Provide the (x, y) coordinate of the cell's center where the given text is located.  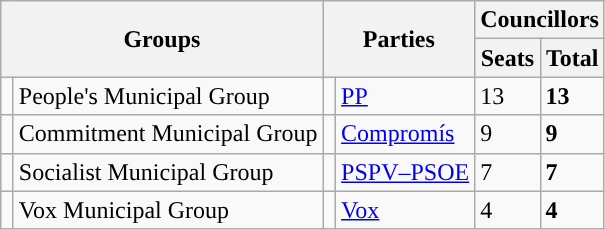
Socialist Municipal Group (168, 172)
PSPV–PSOE (406, 172)
Vox Municipal Group (168, 210)
Groups (162, 39)
People's Municipal Group (168, 96)
Compromís (406, 134)
Seats (508, 58)
Councillors (540, 20)
Parties (399, 39)
Commitment Municipal Group (168, 134)
PP (406, 96)
Total (572, 58)
Vox (406, 210)
